Locate the cell with the specified text and output its [x, y] center coordinate. 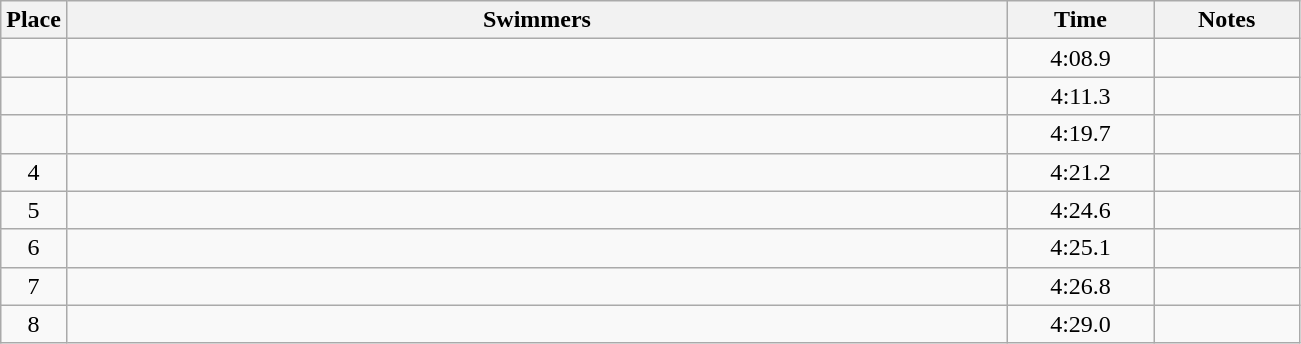
4 [34, 172]
Swimmers [536, 20]
8 [34, 324]
4:25.1 [1081, 248]
4:08.9 [1081, 58]
Notes [1227, 20]
4:11.3 [1081, 96]
4:24.6 [1081, 210]
Place [34, 20]
4:29.0 [1081, 324]
Time [1081, 20]
4:19.7 [1081, 134]
4:21.2 [1081, 172]
6 [34, 248]
5 [34, 210]
4:26.8 [1081, 286]
7 [34, 286]
